For the text-containing cell, return its midpoint in (x, y) coordinate format. 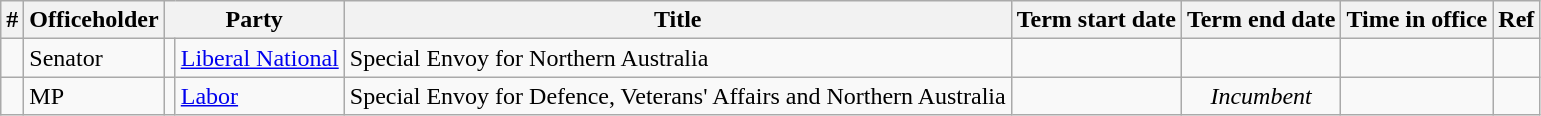
Term start date (1096, 20)
Senator (94, 58)
# (12, 20)
Liberal National (260, 58)
Title (678, 20)
Officeholder (94, 20)
Special Envoy for Northern Australia (678, 58)
Party (254, 20)
Labor (260, 96)
Ref (1516, 20)
Incumbent (1261, 96)
Special Envoy for Defence, Veterans' Affairs and Northern Australia (678, 96)
Term end date (1261, 20)
MP (94, 96)
Time in office (1417, 20)
